Return the [X, Y] coordinate for the center point of the cell that contains the specified text.  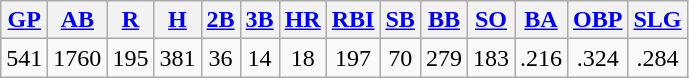
2B [220, 20]
HR [302, 20]
541 [24, 58]
279 [444, 58]
.216 [540, 58]
BB [444, 20]
3B [260, 20]
1760 [78, 58]
R [130, 20]
.284 [658, 58]
OBP [598, 20]
SO [490, 20]
RBI [353, 20]
18 [302, 58]
AB [78, 20]
14 [260, 58]
197 [353, 58]
195 [130, 58]
36 [220, 58]
GP [24, 20]
SLG [658, 20]
183 [490, 58]
SB [400, 20]
H [178, 20]
BA [540, 20]
.324 [598, 58]
70 [400, 58]
381 [178, 58]
